Locate the cell with the specified text and output its [x, y] center coordinate. 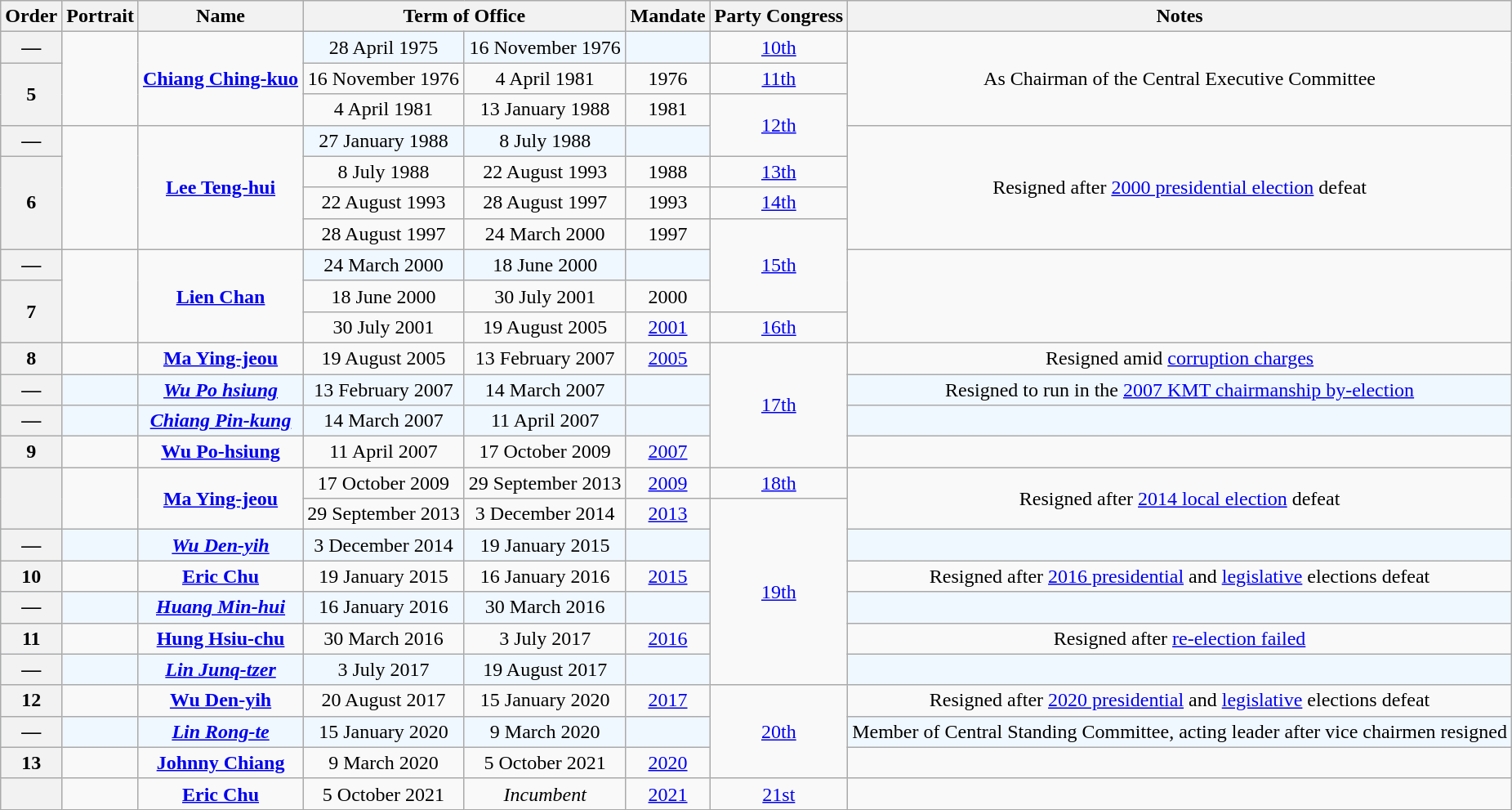
2021 [668, 794]
27 January 1988 [384, 141]
5 [31, 94]
28 April 1975 [384, 47]
12th [779, 125]
2017 [668, 700]
Term of Office [464, 16]
15th [779, 265]
10th [779, 47]
Resigned after 2016 presidential and legislative elections defeat [1180, 576]
Notes [1180, 16]
2001 [668, 327]
11 [31, 638]
Hung Hsiu-chu [221, 638]
Resigned after 2020 presidential and legislative elections defeat [1180, 700]
Order [31, 16]
Resigned after 2000 presidential election defeat [1180, 187]
1997 [668, 234]
12 [31, 700]
2015 [668, 576]
As Chairman of the Central Executive Committee [1180, 78]
Lin Junq-tzer [221, 669]
Name [221, 16]
19 August 2017 [545, 669]
Chiang Pin-kung [221, 421]
Johnny Chiang [221, 763]
Portrait [100, 16]
21st [779, 794]
Chiang Ching-kuo [221, 78]
8 [31, 358]
Resigned amid corruption charges [1180, 358]
6 [31, 203]
13 January 1988 [545, 110]
9 [31, 452]
Lee Teng-hui [221, 187]
2005 [668, 358]
13th [779, 172]
2016 [668, 638]
2007 [668, 452]
1988 [668, 172]
Wu Po-hsiung [221, 452]
Resigned to run in the 2007 KMT chairmanship by-election [1180, 390]
Wu Po hsiung [221, 390]
Member of Central Standing Committee, acting leader after vice chairmen resigned [1180, 732]
17th [779, 405]
10 [31, 576]
19th [779, 592]
1981 [668, 110]
Incumbent [545, 794]
18th [779, 483]
2009 [668, 483]
Lien Chan [221, 296]
2013 [668, 514]
Huang Min-hui [221, 607]
1993 [668, 203]
2000 [668, 296]
16th [779, 327]
20th [779, 732]
Resigned after re-election failed [1180, 638]
2020 [668, 763]
13 [31, 763]
14th [779, 203]
Resigned after 2014 local election defeat [1180, 499]
Party Congress [779, 16]
Mandate [668, 16]
20 August 2017 [384, 700]
7 [31, 311]
Lin Rong-te [221, 732]
11th [779, 78]
1976 [668, 78]
